From the cell containing the given text, extract its center point as (X, Y) coordinate. 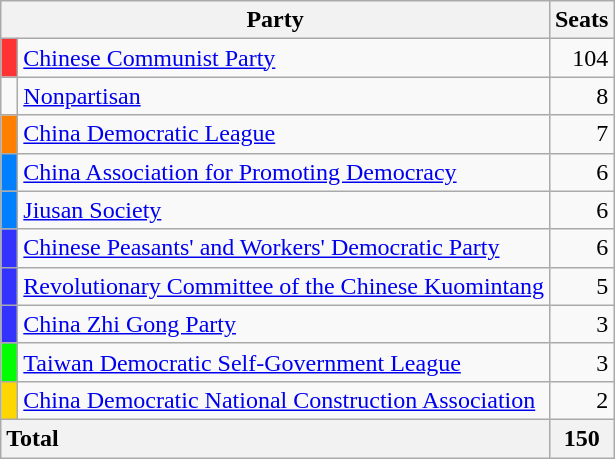
7 (581, 134)
Total (276, 438)
2 (581, 400)
Nonpartisan (284, 96)
Chinese Peasants' and Workers' Democratic Party (284, 248)
5 (581, 286)
China Association for Promoting Democracy (284, 172)
Party (276, 20)
Jiusan Society (284, 210)
150 (581, 438)
China Zhi Gong Party (284, 324)
Revolutionary Committee of the Chinese Kuomintang (284, 286)
China Democratic League (284, 134)
China Democratic National Construction Association (284, 400)
Chinese Communist Party (284, 58)
104 (581, 58)
Taiwan Democratic Self-Government League (284, 362)
Seats (581, 20)
8 (581, 96)
